Determine the [x, y] coordinate at the center of the cell enclosing the given text.  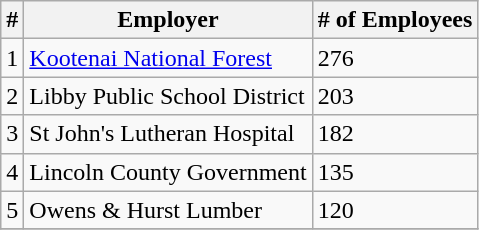
Owens & Hurst Lumber [168, 210]
# of Employees [395, 20]
1 [12, 58]
182 [395, 134]
4 [12, 172]
3 [12, 134]
St John's Lutheran Hospital [168, 134]
Kootenai National Forest [168, 58]
# [12, 20]
203 [395, 96]
135 [395, 172]
276 [395, 58]
2 [12, 96]
Lincoln County Government [168, 172]
5 [12, 210]
Libby Public School District [168, 96]
Employer [168, 20]
120 [395, 210]
